Find where the given text appears and provide that cell's center as (X, Y) coordinate. 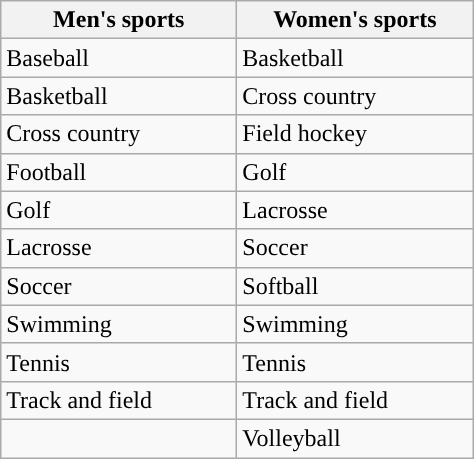
Softball (355, 286)
Field hockey (355, 134)
Football (119, 172)
Women's sports (355, 20)
Baseball (119, 58)
Men's sports (119, 20)
Volleyball (355, 438)
